Find where the given text appears and provide that cell's center as (X, Y) coordinate. 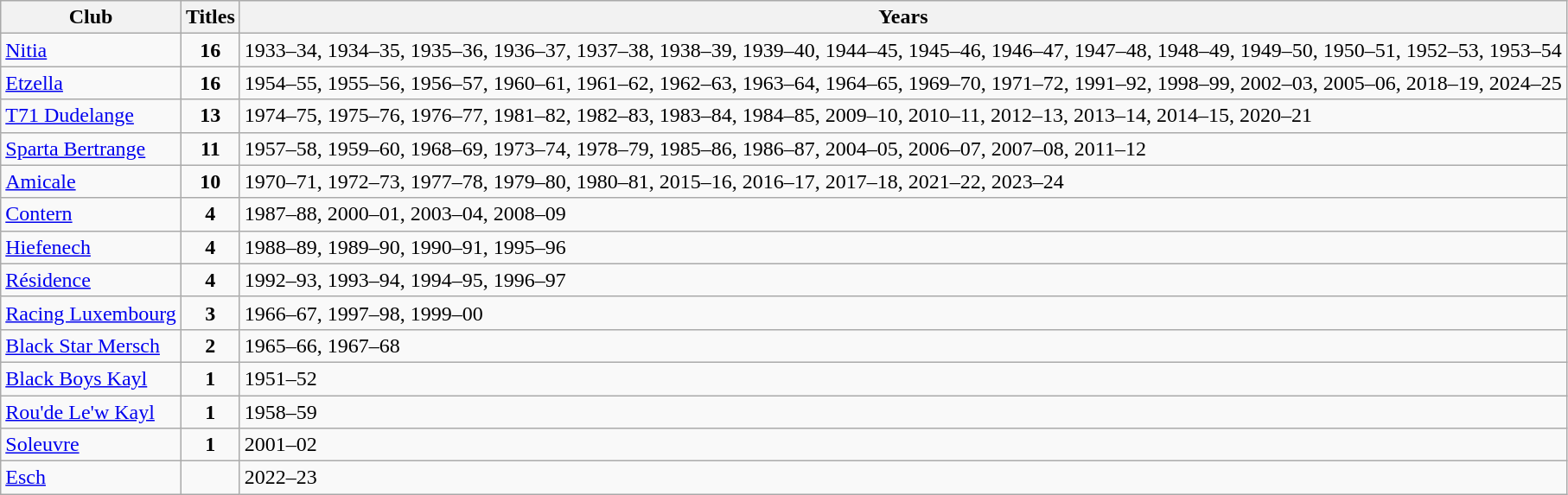
1951–52 (902, 378)
1974–75, 1975–76, 1976–77, 1981–82, 1982–83, 1983–84, 1984–85, 2009–10, 2010–11, 2012–13, 2013–14, 2014–15, 2020–21 (902, 116)
Black Boys Kayl (92, 378)
1954–55, 1955–56, 1956–57, 1960–61, 1961–62, 1962–63, 1963–64, 1964–65, 1969–70, 1971–72, 1991–92, 1998–99, 2002–03, 2005–06, 2018–19, 2024–25 (902, 83)
1966–67, 1997–98, 1999–00 (902, 313)
Years (902, 17)
Esch (92, 478)
1992–93, 1993–94, 1994–95, 1996–97 (902, 280)
Nitia (92, 50)
1933–34, 1934–35, 1935–36, 1936–37, 1937–38, 1938–39, 1939–40, 1944–45, 1945–46, 1946–47, 1947–48, 1948–49, 1949–50, 1950–51, 1952–53, 1953–54 (902, 50)
Contern (92, 214)
1957–58, 1959–60, 1968–69, 1973–74, 1978–79, 1985–86, 1986–87, 2004–05, 2006–07, 2007–08, 2011–12 (902, 149)
Titles (210, 17)
11 (210, 149)
T71 Dudelange (92, 116)
2 (210, 346)
1958–59 (902, 412)
Sparta Bertrange (92, 149)
1987–88, 2000–01, 2003–04, 2008–09 (902, 214)
13 (210, 116)
Club (92, 17)
Black Star Mersch (92, 346)
1965–66, 1967–68 (902, 346)
1970–71, 1972–73, 1977–78, 1979–80, 1980–81, 2015–16, 2016–17, 2017–18, 2021–22, 2023–24 (902, 181)
2001–02 (902, 445)
Soleuvre (92, 445)
3 (210, 313)
2022–23 (902, 478)
Rou'de Le'w Kayl (92, 412)
Résidence (92, 280)
Etzella (92, 83)
Amicale (92, 181)
Hiefenech (92, 247)
1988–89, 1989–90, 1990–91, 1995–96 (902, 247)
10 (210, 181)
Racing Luxembourg (92, 313)
